Return (x, y) of the center of cell containing provided text 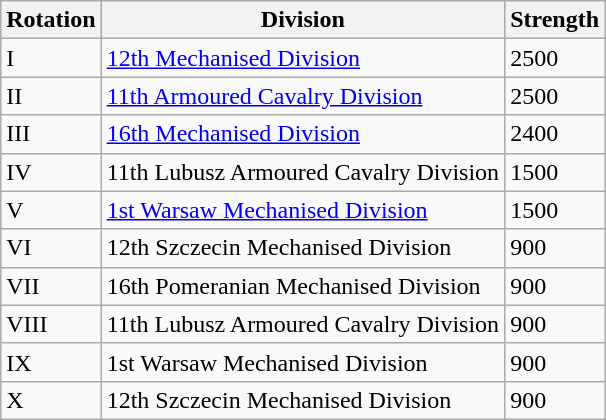
VII (51, 286)
V (51, 210)
VIII (51, 324)
16th Pomeranian Mechanised Division (302, 286)
16th Mechanised Division (302, 134)
X (51, 400)
II (51, 96)
Rotation (51, 20)
III (51, 134)
12th Mechanised Division (302, 58)
IV (51, 172)
2400 (555, 134)
VI (51, 248)
IX (51, 362)
I (51, 58)
Division (302, 20)
11th Armoured Cavalry Division (302, 96)
Strength (555, 20)
